Detect which cell encompasses the target text, then output its [X, Y] center coordinate. 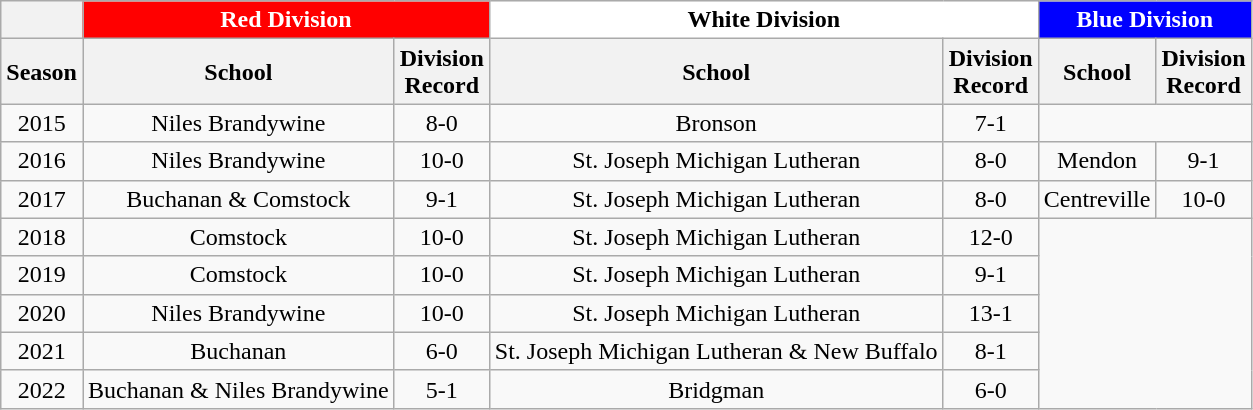
Mendon [1097, 161]
2018 [42, 237]
13-1 [990, 313]
Buchanan [238, 351]
5-1 [442, 389]
Bronson [716, 123]
Bridgman [716, 389]
St. Joseph Michigan Lutheran & New Buffalo [716, 351]
2021 [42, 351]
2022 [42, 389]
White Division [764, 20]
Centreville [1097, 199]
2019 [42, 275]
8-1 [990, 351]
Buchanan & Comstock [238, 199]
Buchanan & Niles Brandywine [238, 389]
Red Division [286, 20]
Season [42, 72]
2020 [42, 313]
2015 [42, 123]
2016 [42, 161]
2017 [42, 199]
7-1 [990, 123]
Blue Division [1144, 20]
12-0 [990, 237]
